Capture the cell that displays the provided text and extract its [x, y] central coordinate. 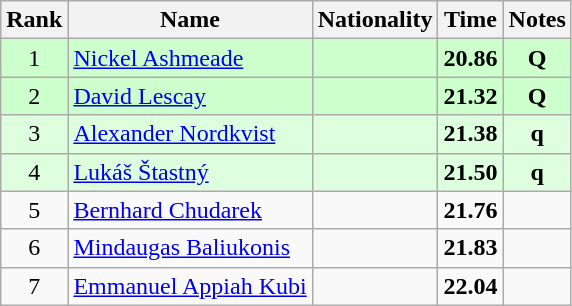
21.83 [470, 248]
21.50 [470, 172]
Alexander Nordkvist [190, 134]
Mindaugas Baliukonis [190, 248]
21.32 [470, 96]
Bernhard Chudarek [190, 210]
Name [190, 20]
Emmanuel Appiah Kubi [190, 286]
7 [34, 286]
21.76 [470, 210]
20.86 [470, 58]
21.38 [470, 134]
6 [34, 248]
Nickel Ashmeade [190, 58]
1 [34, 58]
Nationality [375, 20]
2 [34, 96]
3 [34, 134]
Rank [34, 20]
4 [34, 172]
David Lescay [190, 96]
5 [34, 210]
Time [470, 20]
Lukáš Štastný [190, 172]
22.04 [470, 286]
Notes [537, 20]
